Search for the cell housing the specified text and yield its (x, y) center coordinate. 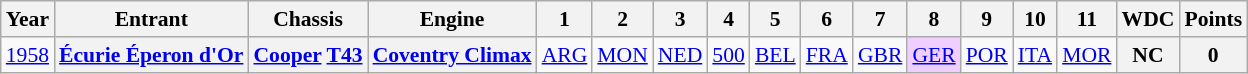
1 (565, 19)
2 (622, 19)
GER (934, 55)
5 (776, 19)
7 (880, 19)
6 (827, 19)
500 (728, 55)
Coventry Climax (452, 55)
WDC (1148, 19)
Year (28, 19)
MON (622, 55)
10 (1035, 19)
8 (934, 19)
NED (680, 55)
0 (1213, 55)
Chassis (308, 19)
1958 (28, 55)
POR (987, 55)
4 (728, 19)
GBR (880, 55)
Entrant (151, 19)
9 (987, 19)
FRA (827, 55)
Cooper T43 (308, 55)
MOR (1086, 55)
ARG (565, 55)
Écurie Éperon d'Or (151, 55)
NC (1148, 55)
BEL (776, 55)
11 (1086, 19)
ITA (1035, 55)
Engine (452, 19)
3 (680, 19)
Points (1213, 19)
